Provide the (x, y) coordinate of the cell's center where the given text is located.  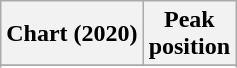
Chart (2020) (72, 34)
Peakposition (189, 34)
